Detect which cell encompasses the target text, then output its (X, Y) center coordinate. 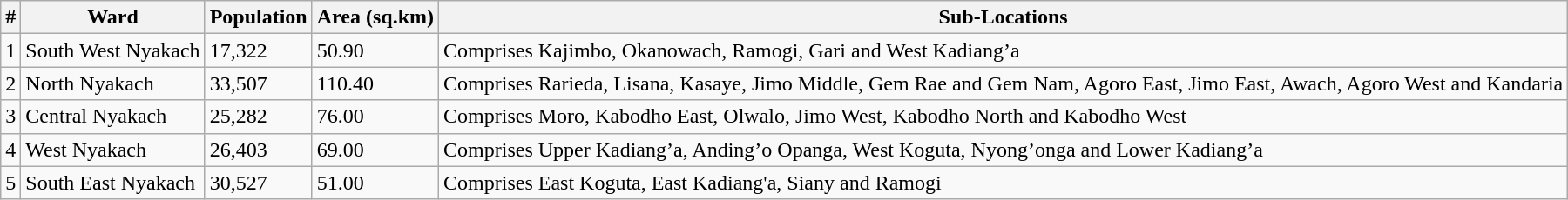
Comprises Upper Kadiang’a, Anding’o Opanga, West Koguta, Nyong’onga and Lower Kadiang’a (1004, 150)
2 (10, 83)
Sub-Locations (1004, 17)
Comprises Moro, Kabodho East, Olwalo, Jimo West, Kabodho North and Kabodho West (1004, 117)
51.00 (375, 183)
Population (258, 17)
4 (10, 150)
33,507 (258, 83)
69.00 (375, 150)
South East Nyakach (113, 183)
North Nyakach (113, 83)
5 (10, 183)
76.00 (375, 117)
South West Nyakach (113, 50)
50.90 (375, 50)
25,282 (258, 117)
# (10, 17)
3 (10, 117)
Area (sq.km) (375, 17)
17,322 (258, 50)
Comprises Kajimbo, Okanowach, Ramogi, Gari and West Kadiang’a (1004, 50)
26,403 (258, 150)
1 (10, 50)
30,527 (258, 183)
Comprises Rarieda, Lisana, Kasaye, Jimo Middle, Gem Rae and Gem Nam, Agoro East, Jimo East, Awach, Agoro West and Kandaria (1004, 83)
110.40 (375, 83)
Ward (113, 17)
West Nyakach (113, 150)
Comprises East Koguta, East Kadiang'a, Siany and Ramogi (1004, 183)
Central Nyakach (113, 117)
